Locate the cell with the specified text and output its (x, y) center coordinate. 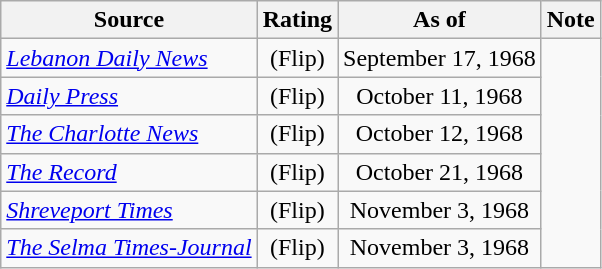
The Charlotte News (129, 134)
Note (570, 20)
The Selma Times-Journal (129, 248)
October 12, 1968 (440, 134)
Daily Press (129, 96)
Shreveport Times (129, 210)
October 11, 1968 (440, 96)
Lebanon Daily News (129, 58)
Source (129, 20)
Rating (297, 20)
October 21, 1968 (440, 172)
The Record (129, 172)
As of (440, 20)
September 17, 1968 (440, 58)
